Return [X, Y] of the center of cell containing provided text 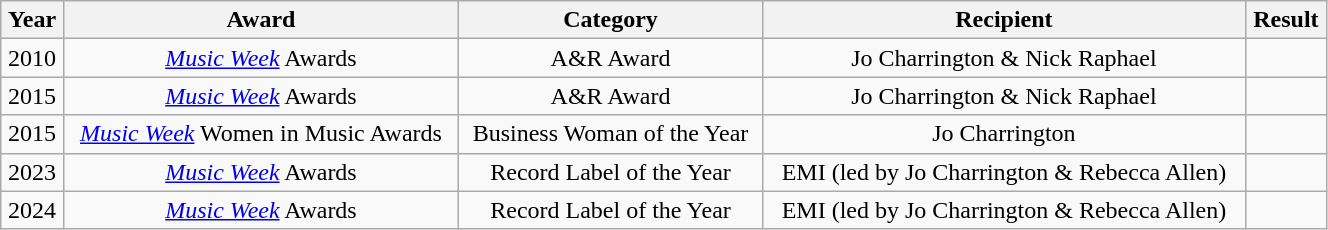
Jo Charrington [1004, 134]
2010 [32, 58]
2024 [32, 210]
2023 [32, 172]
Award [260, 20]
Recipient [1004, 20]
Music Week Women in Music Awards [260, 134]
Year [32, 20]
Category [611, 20]
Result [1286, 20]
Business Woman of the Year [611, 134]
